Return the (X, Y) coordinate for the center point of the cell that contains the specified text.  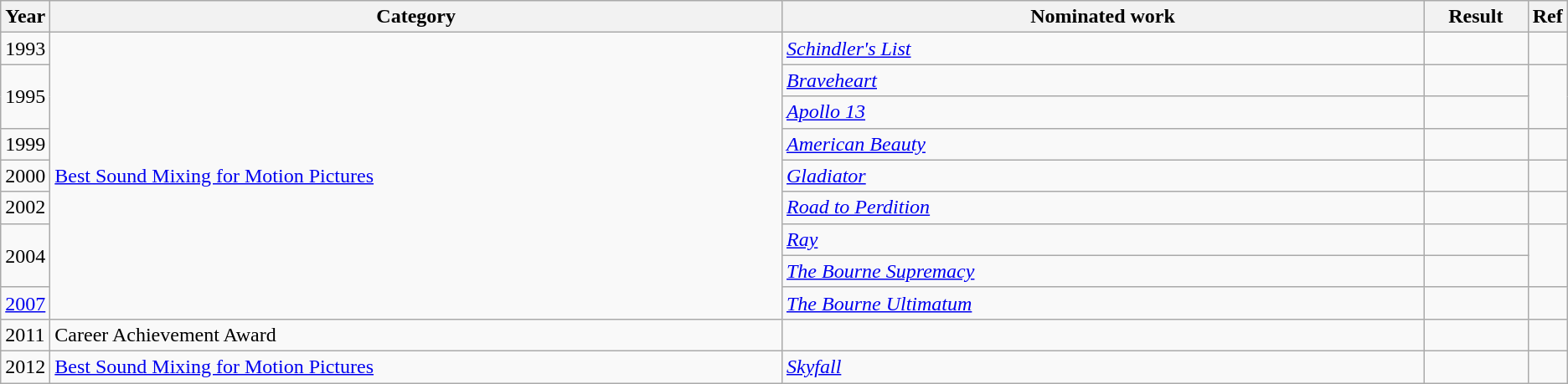
Gladiator (1102, 176)
1999 (25, 144)
Road to Perdition (1102, 207)
1995 (25, 96)
1993 (25, 49)
Year (25, 17)
Schindler's List (1102, 49)
American Beauty (1102, 144)
Braveheart (1102, 80)
2012 (25, 366)
2002 (25, 207)
2000 (25, 176)
2007 (25, 303)
2011 (25, 335)
Career Achievement Award (416, 335)
Category (416, 17)
Ref (1548, 17)
Apollo 13 (1102, 112)
The Bourne Ultimatum (1102, 303)
Nominated work (1102, 17)
The Bourne Supremacy (1102, 271)
Ray (1102, 239)
Result (1476, 17)
Skyfall (1102, 366)
2004 (25, 255)
